Identify which cell holds the provided text, then report its [x, y] central coordinate. 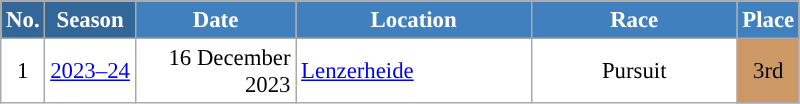
Date [216, 20]
1 [23, 72]
Place [768, 20]
Pursuit [634, 72]
3rd [768, 72]
2023–24 [90, 72]
Location [414, 20]
Race [634, 20]
Season [90, 20]
Lenzerheide [414, 72]
No. [23, 20]
16 December 2023 [216, 72]
